Return (X, Y) of the center of cell containing provided text 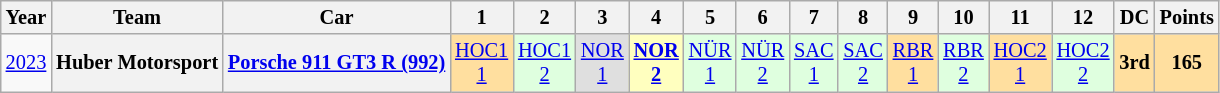
8 (862, 17)
NÜR1 (710, 63)
11 (1020, 17)
2 (544, 17)
NOR2 (656, 63)
6 (762, 17)
2023 (26, 63)
Year (26, 17)
HOC21 (1020, 63)
HOC22 (1084, 63)
165 (1187, 63)
5 (710, 17)
Team (137, 17)
9 (913, 17)
NOR1 (602, 63)
HOC12 (544, 63)
Car (336, 17)
7 (814, 17)
DC (1134, 17)
HOC11 (482, 63)
NÜR2 (762, 63)
3rd (1134, 63)
RBR1 (913, 63)
12 (1084, 17)
RBR2 (963, 63)
Points (1187, 17)
SAC1 (814, 63)
4 (656, 17)
SAC2 (862, 63)
10 (963, 17)
1 (482, 17)
3 (602, 17)
Porsche 911 GT3 R (992) (336, 63)
Huber Motorsport (137, 63)
